Pinpoint the cell where the given text exists, returning its (X, Y) midpoint coordinate. 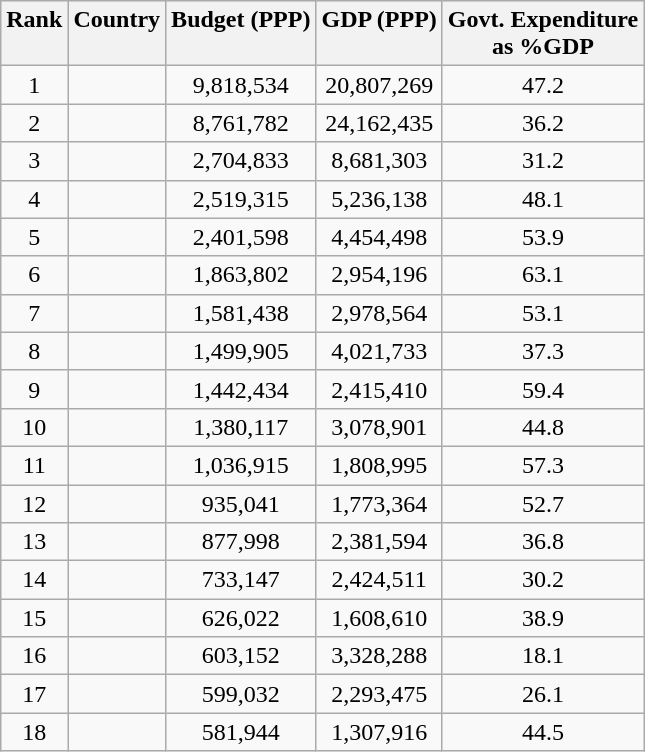
2,978,564 (379, 313)
31.2 (542, 161)
6 (34, 275)
18.1 (542, 656)
11 (34, 465)
15 (34, 618)
38.9 (542, 618)
5,236,138 (379, 199)
4,454,498 (379, 237)
599,032 (241, 694)
9 (34, 389)
2,424,511 (379, 580)
8 (34, 351)
53.1 (542, 313)
1,608,610 (379, 618)
36.8 (542, 542)
2,954,196 (379, 275)
1,442,434 (241, 389)
30.2 (542, 580)
20,807,269 (379, 85)
26.1 (542, 694)
733,147 (241, 580)
Govt. Expenditureas %GDP (542, 34)
2 (34, 123)
1,773,364 (379, 503)
36.2 (542, 123)
53.9 (542, 237)
2,293,475 (379, 694)
48.1 (542, 199)
44.8 (542, 427)
18 (34, 732)
5 (34, 237)
1,380,117 (241, 427)
GDP (PPP) (379, 34)
63.1 (542, 275)
603,152 (241, 656)
52.7 (542, 503)
4,021,733 (379, 351)
Rank (34, 34)
4 (34, 199)
1,863,802 (241, 275)
626,022 (241, 618)
Country (117, 34)
2,401,598 (241, 237)
10 (34, 427)
877,998 (241, 542)
37.3 (542, 351)
8,761,782 (241, 123)
16 (34, 656)
1,499,905 (241, 351)
2,381,594 (379, 542)
1 (34, 85)
14 (34, 580)
3,078,901 (379, 427)
7 (34, 313)
3 (34, 161)
1,036,915 (241, 465)
47.2 (542, 85)
2,415,410 (379, 389)
59.4 (542, 389)
1,307,916 (379, 732)
8,681,303 (379, 161)
3,328,288 (379, 656)
44.5 (542, 732)
13 (34, 542)
24,162,435 (379, 123)
1,808,995 (379, 465)
Budget (PPP) (241, 34)
2,519,315 (241, 199)
17 (34, 694)
581,944 (241, 732)
57.3 (542, 465)
2,704,833 (241, 161)
1,581,438 (241, 313)
12 (34, 503)
9,818,534 (241, 85)
935,041 (241, 503)
